Provide the (x, y) coordinate of the cell's center where the given text is located.  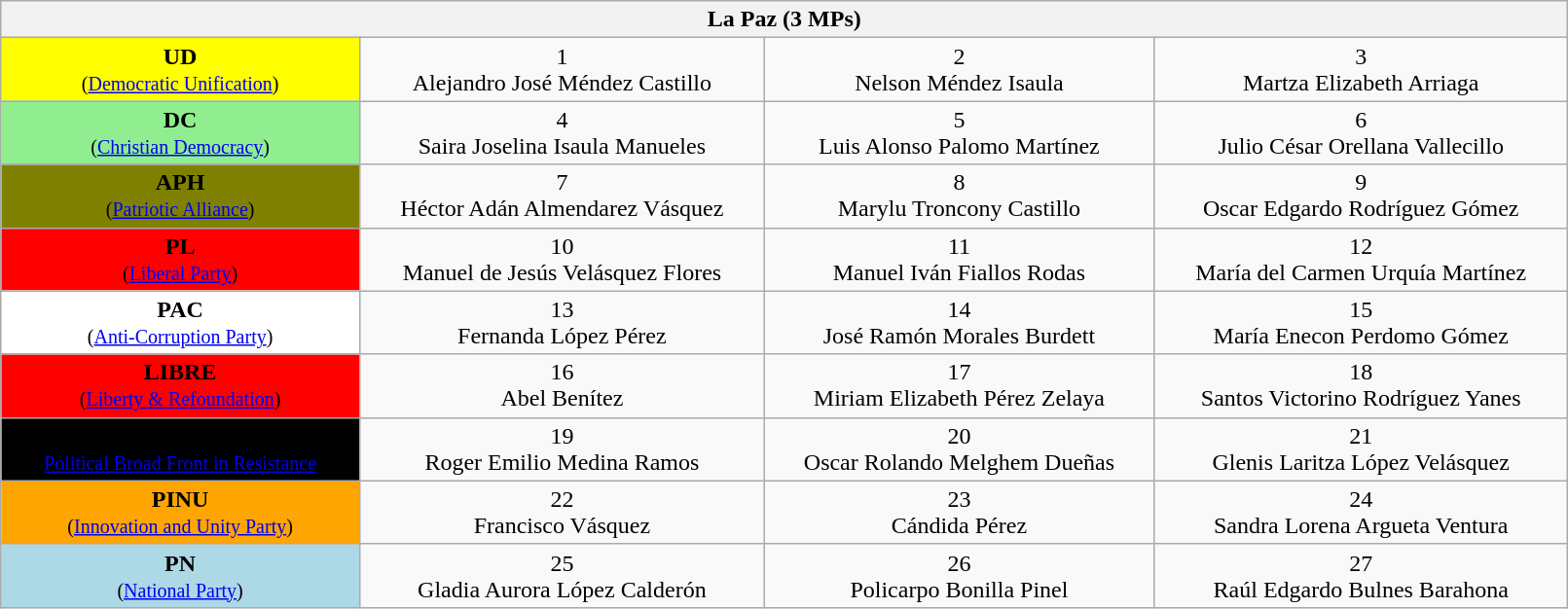
5Luis Alonso Palomo Martínez (959, 132)
FAPER(Political Broad Front in Resistance) (181, 449)
15María Enecon Perdomo Gómez (1361, 323)
DC(Christian Democracy) (181, 132)
UD(Democratic Unification) (181, 70)
2Nelson Méndez Isaula (959, 70)
APH(Patriotic Alliance) (181, 197)
11Manuel Iván Fiallos Rodas (959, 259)
16Abel Benítez (562, 385)
17Miriam Elizabeth Pérez Zelaya (959, 385)
1Alejandro José Méndez Castillo (562, 70)
23Cándida Pérez (959, 512)
27Raúl Edgardo Bulnes Barahona (1361, 576)
6Julio César Orellana Vallecillo (1361, 132)
18Santos Victorino Rodríguez Yanes (1361, 385)
PN(National Party) (181, 576)
26Policarpo Bonilla Pinel (959, 576)
LIBRE(Liberty & Refoundation) (181, 385)
PL(Liberal Party) (181, 259)
PAC(Anti-Corruption Party) (181, 323)
19Roger Emilio Medina Ramos (562, 449)
8Marylu Troncony Castillo (959, 197)
20Oscar Rolando Melghem Dueñas (959, 449)
La Paz (3 MPs) (784, 19)
3Martza Elizabeth Arriaga (1361, 70)
13Fernanda López Pérez (562, 323)
4Saira Joselina Isaula Manueles (562, 132)
12María del Carmen Urquía Martínez (1361, 259)
25Gladia Aurora López Calderón (562, 576)
PINU(Innovation and Unity Party) (181, 512)
24Sandra Lorena Argueta Ventura (1361, 512)
22Francisco Vásquez (562, 512)
7Héctor Adán Almendarez Vásquez (562, 197)
14José Ramón Morales Burdett (959, 323)
21Glenis Laritza López Velásquez (1361, 449)
9Oscar Edgardo Rodríguez Gómez (1361, 197)
10Manuel de Jesús Velásquez Flores (562, 259)
